Capture the cell that displays the provided text and extract its (X, Y) central coordinate. 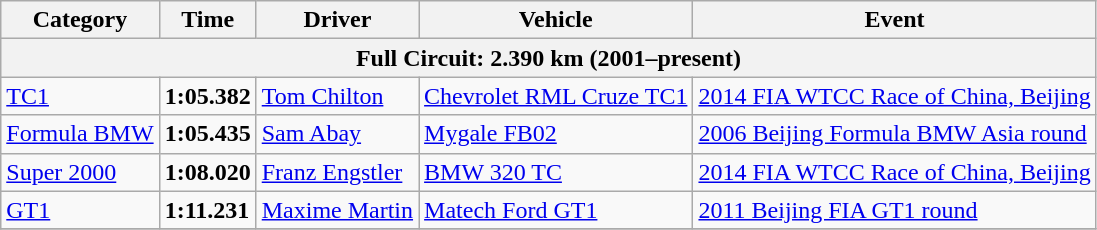
Franz Engstler (337, 172)
Time (208, 20)
Vehicle (556, 20)
Matech Ford GT1 (556, 210)
Tom Chilton (337, 96)
BMW 320 TC (556, 172)
1:08.020 (208, 172)
1:05.382 (208, 96)
Super 2000 (80, 172)
Event (894, 20)
GT1 (80, 210)
Formula BMW (80, 134)
Mygale FB02 (556, 134)
1:11.231 (208, 210)
Maxime Martin (337, 210)
Full Circuit: 2.390 km (2001–present) (548, 58)
Sam Abay (337, 134)
2006 Beijing Formula BMW Asia round (894, 134)
TC1 (80, 96)
Driver (337, 20)
1:05.435 (208, 134)
Category (80, 20)
2011 Beijing FIA GT1 round (894, 210)
Chevrolet RML Cruze TC1 (556, 96)
